Extract the (x, y) coordinate from the center of the cell holding the provided text.  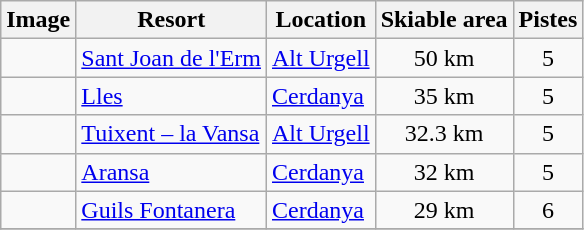
Resort (172, 20)
Pistes (548, 20)
6 (548, 210)
Aransa (172, 172)
Tuixent – la Vansa (172, 134)
Sant Joan de l'Erm (172, 58)
Skiable area (444, 20)
Location (320, 20)
35 km (444, 96)
29 km (444, 210)
Image (38, 20)
Guils Fontanera (172, 210)
32.3 km (444, 134)
32 km (444, 172)
Lles (172, 96)
50 km (444, 58)
